Extract the [X, Y] coordinate from the center of the cell holding the provided text.  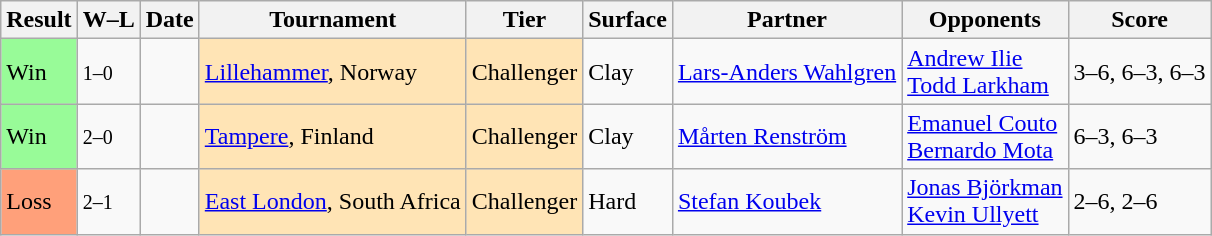
Hard [628, 202]
Loss [39, 202]
1–0 [108, 72]
Jonas Björkman Kevin Ullyett [985, 202]
Score [1140, 20]
Surface [628, 20]
Emanuel Couto Bernardo Mota [985, 136]
Opponents [985, 20]
Stefan Koubek [786, 202]
Lars-Anders Wahlgren [786, 72]
Tournament [332, 20]
Partner [786, 20]
Andrew Ilie Todd Larkham [985, 72]
Date [170, 20]
Result [39, 20]
Mårten Renström [786, 136]
Tier [524, 20]
2–0 [108, 136]
6–3, 6–3 [1140, 136]
2–6, 2–6 [1140, 202]
Lillehammer, Norway [332, 72]
2–1 [108, 202]
3–6, 6–3, 6–3 [1140, 72]
East London, South Africa [332, 202]
Tampere, Finland [332, 136]
W–L [108, 20]
